For the text-containing cell, return its midpoint in (x, y) coordinate format. 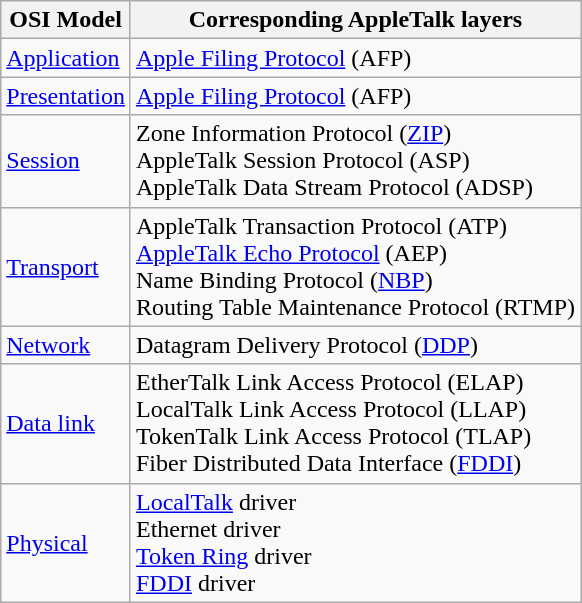
AppleTalk Transaction Protocol (ATP)AppleTalk Echo Protocol (AEP)Name Binding Protocol (NBP)Routing Table Maintenance Protocol (RTMP) (355, 266)
Presentation (66, 96)
Session (66, 161)
Physical (66, 542)
Data link (66, 424)
Corresponding AppleTalk layers (355, 20)
Network (66, 345)
Datagram Delivery Protocol (DDP) (355, 345)
Transport (66, 266)
Zone Information Protocol (ZIP)AppleTalk Session Protocol (ASP)AppleTalk Data Stream Protocol (ADSP) (355, 161)
Application (66, 58)
LocalTalk driverEthernet driverToken Ring driverFDDI driver (355, 542)
OSI Model (66, 20)
